Locate the cell with the specified text and output its (X, Y) center coordinate. 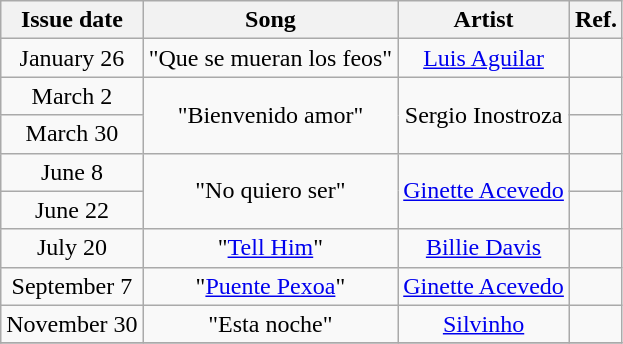
Song (270, 20)
September 7 (72, 286)
"Puente Pexoa" (270, 286)
"Tell Him" (270, 248)
Billie Davis (484, 248)
March 30 (72, 134)
June 22 (72, 210)
"Esta noche" (270, 324)
Issue date (72, 20)
March 2 (72, 96)
Luis Aguilar (484, 58)
July 20 (72, 248)
"No quiero ser" (270, 191)
"Que se mueran los feos" (270, 58)
Ref. (596, 20)
Artist (484, 20)
June 8 (72, 172)
November 30 (72, 324)
"Bienvenido amor" (270, 115)
Sergio Inostroza (484, 115)
Silvinho (484, 324)
January 26 (72, 58)
